Provide the [X, Y] coordinate of the cell's center where the given text is located.  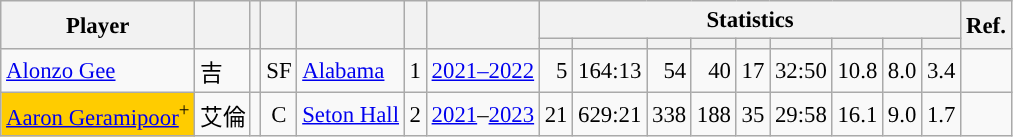
29:58 [802, 115]
Seton Hall [350, 115]
SF [279, 71]
8.0 [902, 71]
吉 [223, 71]
40 [714, 71]
艾倫 [223, 115]
9.0 [902, 115]
C [279, 115]
164:13 [610, 71]
1 [415, 71]
35 [752, 115]
629:21 [610, 115]
338 [670, 115]
Alabama [350, 71]
Alonzo Gee [98, 71]
10.8 [857, 71]
32:50 [802, 71]
1.7 [942, 115]
188 [714, 115]
2021–2023 [482, 115]
3.4 [942, 71]
2 [415, 115]
5 [556, 71]
16.1 [857, 115]
2021–2022 [482, 71]
17 [752, 71]
21 [556, 115]
Ref. [986, 25]
Aaron Geramipoor+ [98, 115]
Statistics [750, 20]
54 [670, 71]
Player [98, 25]
